Detect which cell encompasses the target text, then output its (X, Y) center coordinate. 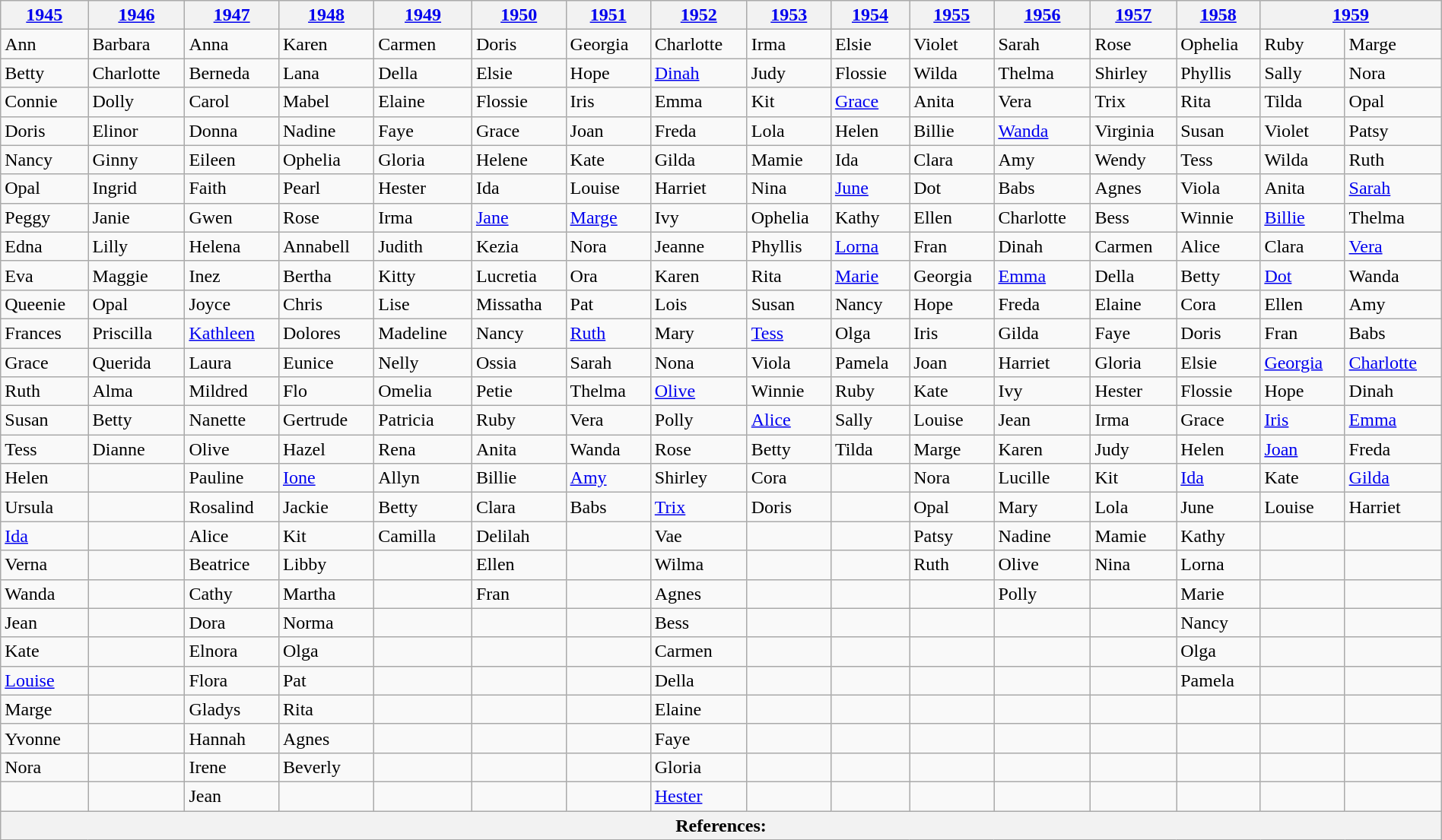
Delilah (519, 536)
1945 (44, 15)
Anna (232, 44)
Verna (44, 565)
Gwen (232, 217)
Libby (326, 565)
Chris (326, 304)
Lucretia (519, 275)
1949 (423, 15)
Querida (137, 363)
Judith (423, 246)
Dora (232, 623)
Hannah (232, 738)
Edna (44, 246)
Eileen (232, 160)
Jeanne (698, 246)
1953 (789, 15)
1957 (1133, 15)
Ginny (137, 160)
Janie (137, 217)
Kathleen (232, 333)
1946 (137, 15)
Madeline (423, 333)
Mildred (232, 391)
Rena (423, 449)
Norma (326, 623)
Hazel (326, 449)
Wendy (1133, 160)
Gertrude (326, 420)
Priscilla (137, 333)
Jackie (326, 507)
Peggy (44, 217)
Cathy (232, 594)
Laura (232, 363)
Yvonne (44, 738)
1948 (326, 15)
Nelly (423, 363)
Queenie (44, 304)
Annabell (326, 246)
Virginia (1133, 131)
Lilly (137, 246)
1950 (519, 15)
Lucille (1042, 478)
Dolly (137, 102)
Beatrice (232, 565)
Wilma (698, 565)
Pauline (232, 478)
Camilla (423, 536)
Jane (519, 217)
Ann (44, 44)
Patricia (423, 420)
Pearl (326, 189)
Lois (698, 304)
Kezia (519, 246)
1956 (1042, 15)
Gladys (232, 709)
Omelia (423, 391)
1947 (232, 15)
Alma (137, 391)
Eunice (326, 363)
Ursula (44, 507)
Helena (232, 246)
Dolores (326, 333)
Connie (44, 102)
Elnora (232, 651)
Barbara (137, 44)
Mabel (326, 102)
Allyn (423, 478)
1952 (698, 15)
Carol (232, 102)
References: (721, 825)
Flora (232, 680)
Berneda (232, 73)
Joyce (232, 304)
Ossia (519, 363)
Ingrid (137, 189)
Helene (519, 160)
Nanette (232, 420)
1958 (1218, 15)
Petie (519, 391)
1954 (870, 15)
Inez (232, 275)
Frances (44, 333)
1959 (1351, 15)
Vae (698, 536)
Faith (232, 189)
Lise (423, 304)
1955 (952, 15)
Bertha (326, 275)
Maggie (137, 275)
Kitty (423, 275)
Irene (232, 767)
Donna (232, 131)
Lana (326, 73)
Martha (326, 594)
Elinor (137, 131)
Rosalind (232, 507)
Flo (326, 391)
Nona (698, 363)
Ora (608, 275)
Missatha (519, 304)
1951 (608, 15)
Beverly (326, 767)
Dianne (137, 449)
Ione (326, 478)
Eva (44, 275)
